Return the (X, Y) coordinate for the center point of the cell that contains the specified text.  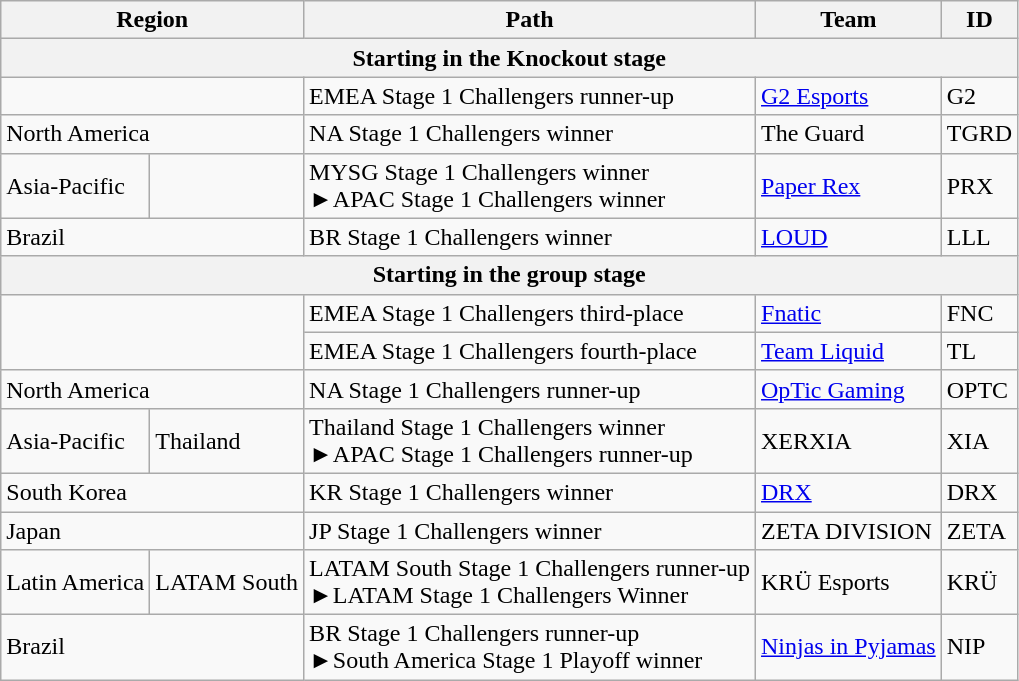
JP Stage 1 Challengers winner (530, 531)
Team Liquid (849, 351)
Fnatic (849, 313)
LATAM South (227, 582)
KR Stage 1 Challengers winner (530, 492)
Japan (152, 531)
EMEA Stage 1 Challengers third-place (530, 313)
Thailand Stage 1 Challengers winner►APAC Stage 1 Challengers runner-up (530, 440)
EMEA Stage 1 Challengers fourth-place (530, 351)
NA Stage 1 Challengers winner (530, 134)
Starting in the group stage (510, 275)
Ninjas in Pyjamas (849, 648)
XIA (979, 440)
ID (979, 20)
Thailand (227, 440)
Path (530, 20)
BR Stage 1 Challengers runner-up►South America Stage 1 Playoff winner (530, 648)
Team (849, 20)
Latin America (76, 582)
LATAM South Stage 1 Challengers runner-up►LATAM Stage 1 Challengers Winner (530, 582)
The Guard (849, 134)
LOUD (849, 237)
KRÜ (979, 582)
XERXIA (849, 440)
TL (979, 351)
FNC (979, 313)
Paper Rex (849, 186)
NA Stage 1 Challengers runner-up (530, 389)
TGRD (979, 134)
NIP (979, 648)
G2 Esports (849, 96)
LLL (979, 237)
KRÜ Esports (849, 582)
G2 (979, 96)
PRX (979, 186)
OpTic Gaming (849, 389)
BR Stage 1 Challengers winner (530, 237)
ZETA (979, 531)
MYSG Stage 1 Challengers winner►APAC Stage 1 Challengers winner (530, 186)
OPTC (979, 389)
Region (152, 20)
EMEA Stage 1 Challengers runner-up (530, 96)
South Korea (152, 492)
Starting in the Knockout stage (510, 58)
ZETA DIVISION (849, 531)
